Scan for the cell matching the given text and deliver its [x, y] coordinate at center. 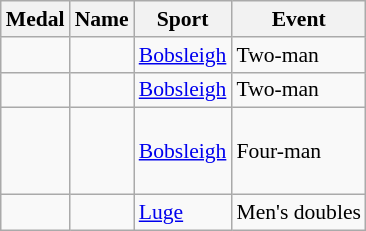
Medal [36, 19]
Four-man [298, 152]
Name [102, 19]
Luge [183, 213]
Men's doubles [298, 213]
Sport [183, 19]
Event [298, 19]
